Scan for the cell matching the given text and deliver its [x, y] coordinate at center. 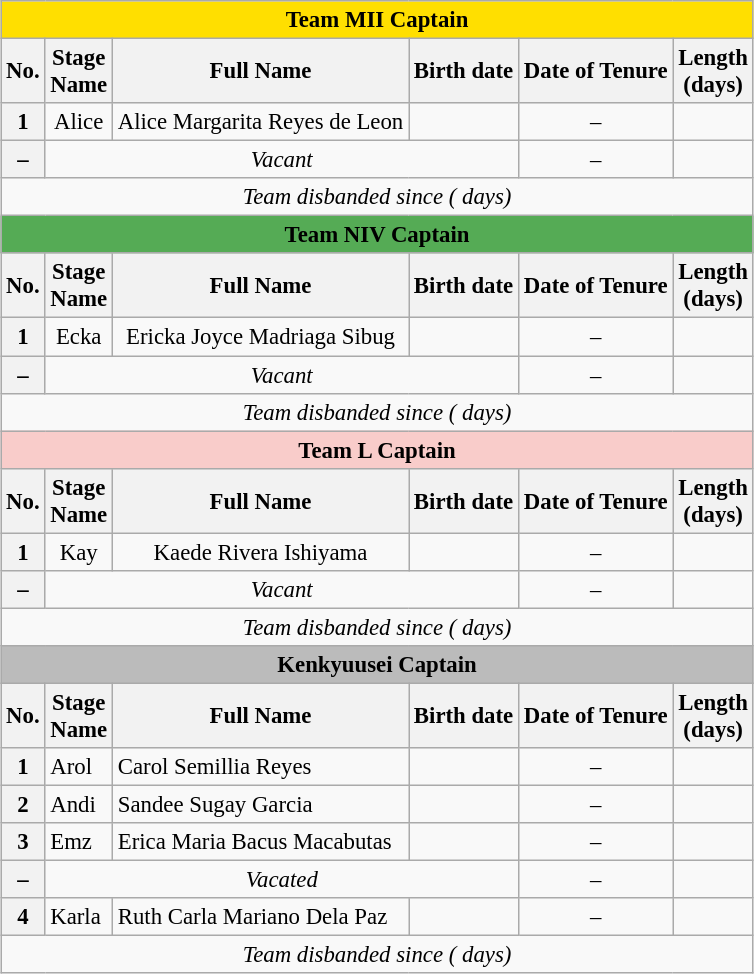
Emz [79, 842]
Alice [79, 122]
3 [23, 842]
Team L Captain [377, 450]
Kay [79, 552]
Erica Maria Bacus Macabutas [260, 842]
Ericka Joyce Madriaga Sibug [260, 337]
Kenkyuusei Captain [377, 665]
2 [23, 805]
Vacated [282, 880]
Karla [79, 917]
Andi [79, 805]
Team NIV Captain [377, 235]
Arol [79, 767]
Ecka [79, 337]
Ruth Carla Mariano Dela Paz [260, 917]
Team MII Captain [377, 20]
4 [23, 917]
Alice Margarita Reyes de Leon [260, 122]
Sandee Sugay Garcia [260, 805]
Carol Semillia Reyes [260, 767]
Kaede Rivera Ishiyama [260, 552]
